Identify which cell holds the provided text, then report its [X, Y] central coordinate. 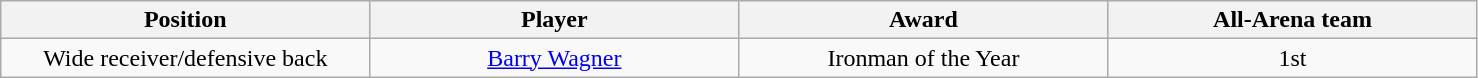
Wide receiver/defensive back [186, 58]
1st [1292, 58]
Award [924, 20]
Player [554, 20]
All-Arena team [1292, 20]
Barry Wagner [554, 58]
Ironman of the Year [924, 58]
Position [186, 20]
